Determine the (X, Y) coordinate at the center of the cell enclosing the given text.  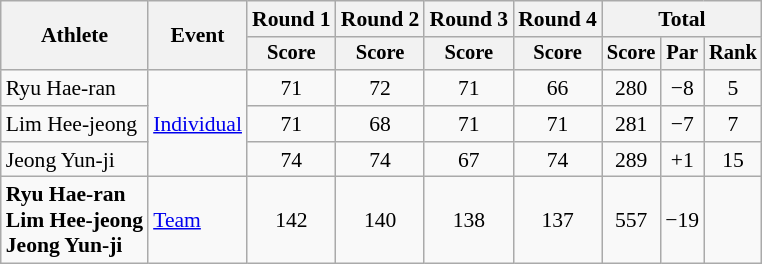
Team (198, 220)
Round 1 (292, 19)
Individual (198, 124)
5 (733, 88)
Ryu Hae-ranLim Hee-jeongJeong Yun-ji (74, 220)
Athlete (74, 36)
142 (292, 220)
137 (558, 220)
140 (380, 220)
Lim Hee-jeong (74, 124)
−7 (682, 124)
72 (380, 88)
Rank (733, 54)
557 (631, 220)
Event (198, 36)
Ryu Hae-ran (74, 88)
280 (631, 88)
68 (380, 124)
67 (468, 160)
Jeong Yun-ji (74, 160)
Round 2 (380, 19)
−8 (682, 88)
138 (468, 220)
Round 3 (468, 19)
Round 4 (558, 19)
281 (631, 124)
289 (631, 160)
+1 (682, 160)
−19 (682, 220)
Total (682, 19)
7 (733, 124)
66 (558, 88)
15 (733, 160)
Par (682, 54)
